Determine the [x, y] coordinate at the center of the cell enclosing the given text.  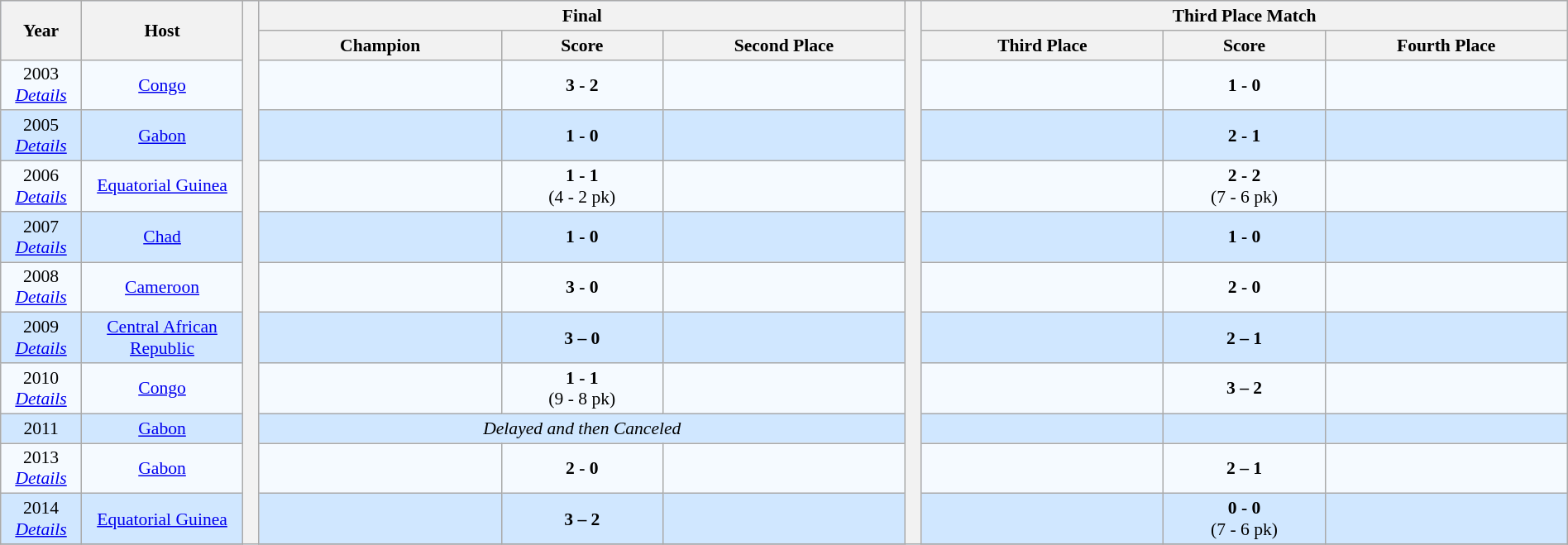
2006Details [41, 187]
2009Details [41, 337]
3 – 0 [582, 337]
Champion [380, 45]
2005Details [41, 136]
Third Place [1042, 45]
Delayed and then Canceled [582, 428]
Central African Republic [162, 337]
Fourth Place [1446, 45]
Third Place Match [1244, 16]
3 - 0 [582, 288]
2014Details [41, 519]
2013Details [41, 468]
2 - 2(7 - 6 pk) [1244, 187]
1 - 1(4 - 2 pk) [582, 187]
Chad [162, 237]
2 - 1 [1244, 136]
Host [162, 30]
2007Details [41, 237]
Year [41, 30]
2010Details [41, 389]
Cameroon [162, 288]
1 - 1(9 - 8 pk) [582, 389]
Final [582, 16]
0 - 0(7 - 6 pk) [1244, 519]
Second Place [784, 45]
2003Details [41, 84]
2008Details [41, 288]
3 - 2 [582, 84]
2011 [41, 428]
